Search for the cell housing the specified text and yield its (x, y) center coordinate. 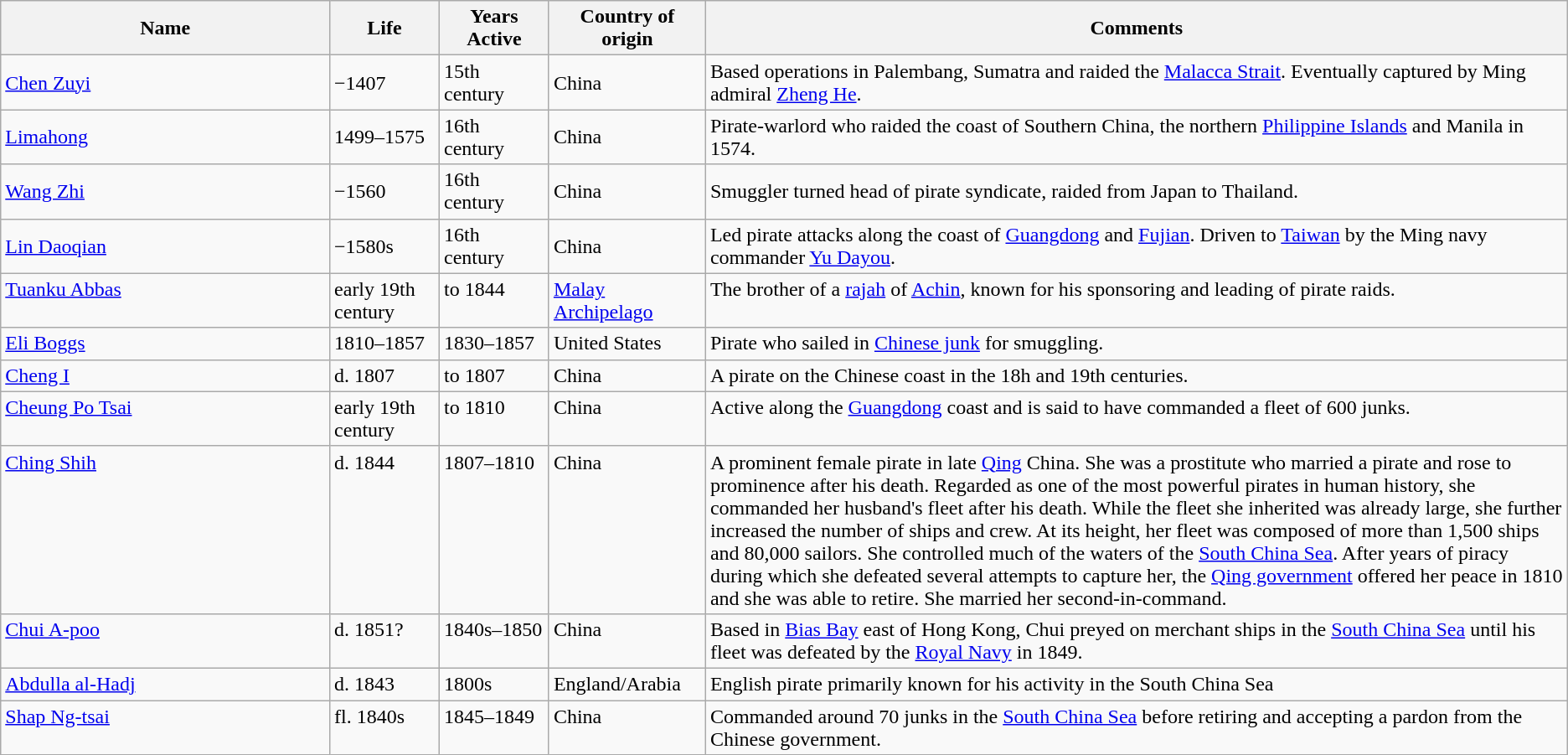
Cheng I (166, 375)
d. 1851? (385, 640)
−1407 (385, 82)
−1560 (385, 191)
Based operations in Palembang, Sumatra and raided the Malacca Strait. Eventually captured by Ming admiral Zheng He. (1136, 82)
Comments (1136, 28)
Cheung Po Tsai (166, 419)
1800s (494, 684)
1840s–1850 (494, 640)
Based in Bias Bay east of Hong Kong, Chui preyed on merchant ships in the South China Sea until his fleet was defeated by the Royal Navy in 1849. (1136, 640)
1830–1857 (494, 344)
United States (627, 344)
15th century (494, 82)
Chen Zuyi (166, 82)
Active along the Guangdong coast and is said to have commanded a fleet of 600 junks. (1136, 419)
The brother of a rajah of Achin, known for his sponsoring and leading of pirate raids. (1136, 300)
Pirate who sailed in Chinese junk for smuggling. (1136, 344)
1845–1849 (494, 727)
Led pirate attacks along the coast of Guangdong and Fujian. Driven to Taiwan by the Ming navy commander Yu Dayou. (1136, 246)
1807–1810 (494, 530)
Wang Zhi (166, 191)
fl. 1840s (385, 727)
A pirate on the Chinese coast in the 18h and 19th centuries. (1136, 375)
1810–1857 (385, 344)
d. 1807 (385, 375)
Shap Ng-tsai (166, 727)
Country of origin (627, 28)
to 1810 (494, 419)
Smuggler turned head of pirate syndicate, raided from Japan to Thailand. (1136, 191)
Limahong (166, 137)
England/Arabia (627, 684)
Commanded around 70 junks in the South China Sea before retiring and accepting a pardon from the Chinese government. (1136, 727)
Life (385, 28)
Years Active (494, 28)
Lin Daoqian (166, 246)
Pirate-warlord who raided the coast of Southern China, the northern Philippine Islands and Manila in 1574. (1136, 137)
English pirate primarily known for his activity in the South China Sea (1136, 684)
to 1807 (494, 375)
Name (166, 28)
d. 1844 (385, 530)
Eli Boggs (166, 344)
Abdulla al-Hadj (166, 684)
1499–1575 (385, 137)
Chui A-poo (166, 640)
Ching Shih (166, 530)
to 1844 (494, 300)
d. 1843 (385, 684)
Tuanku Abbas (166, 300)
−1580s (385, 246)
Malay Archipelago (627, 300)
